Output the (x, y) coordinate of the center of the cell containing the given text.  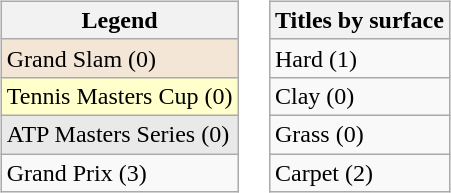
Grand Prix (3) (120, 173)
Carpet (2) (359, 173)
Titles by surface (359, 20)
Clay (0) (359, 96)
Tennis Masters Cup (0) (120, 96)
Legend (120, 20)
ATP Masters Series (0) (120, 134)
Grass (0) (359, 134)
Hard (1) (359, 58)
Grand Slam (0) (120, 58)
